Identify which cell holds the provided text, then report its [x, y] central coordinate. 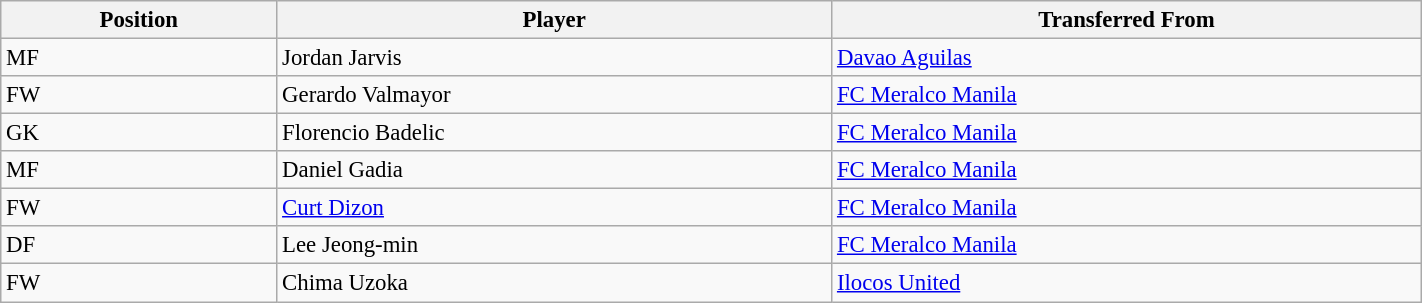
Chima Uzoka [554, 283]
Daniel Gadia [554, 170]
Position [139, 20]
Transferred From [1127, 20]
Jordan Jarvis [554, 58]
Gerardo Valmayor [554, 95]
Florencio Badelic [554, 133]
GK [139, 133]
Ilocos United [1127, 283]
Lee Jeong-min [554, 245]
DF [139, 245]
Player [554, 20]
Curt Dizon [554, 208]
Davao Aguilas [1127, 58]
